Determine the (X, Y) coordinate at the center of the cell enclosing the given text.  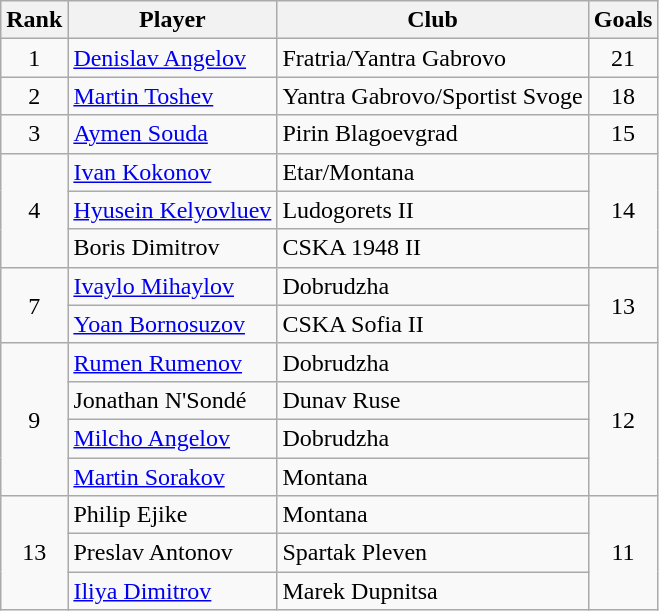
Club (432, 20)
Dunav Ruse (432, 400)
Rank (34, 20)
Boris Dimitrov (172, 248)
4 (34, 210)
Martin Sorakov (172, 477)
7 (34, 305)
21 (623, 58)
Aymen Souda (172, 134)
Philip Ejike (172, 515)
Player (172, 20)
Iliya Dimitrov (172, 591)
Jonathan N'Sondé (172, 400)
Etar/Montana (432, 172)
Preslav Antonov (172, 553)
3 (34, 134)
Ivan Kokonov (172, 172)
9 (34, 419)
Marek Dupnitsa (432, 591)
11 (623, 553)
Hyusein Kelyovluev (172, 210)
Goals (623, 20)
14 (623, 210)
15 (623, 134)
12 (623, 419)
Denislav Angelov (172, 58)
Fratria/Yantra Gabrovo (432, 58)
Pirin Blagoevgrad (432, 134)
Ivaylo Mihaylov (172, 286)
CSKA Sofia II (432, 324)
Yoan Bornosuzov (172, 324)
Ludogorets II (432, 210)
18 (623, 96)
Milcho Angelov (172, 438)
Spartak Pleven (432, 553)
CSKA 1948 II (432, 248)
Yantra Gabrovo/Sportist Svoge (432, 96)
Martin Toshev (172, 96)
2 (34, 96)
1 (34, 58)
Rumen Rumenov (172, 362)
